Pinpoint the cell where the given text exists, returning its [x, y] midpoint coordinate. 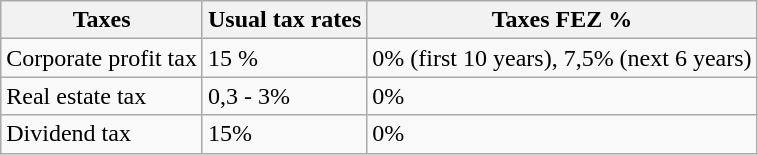
0% (first 10 years), 7,5% (next 6 years) [562, 58]
Dividend tax [102, 134]
Taxes FEZ % [562, 20]
Real estate tax [102, 96]
Corporate profit tax [102, 58]
15 % [284, 58]
Usual tax rates [284, 20]
0,3 - 3% [284, 96]
15% [284, 134]
Taxes [102, 20]
